Pinpoint the cell where the given text exists, returning its (x, y) midpoint coordinate. 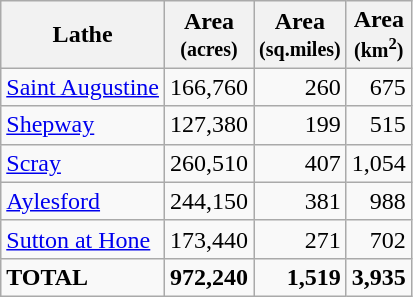
3,935 (378, 277)
1,519 (300, 277)
173,440 (208, 239)
TOTAL (83, 277)
Area (sq.miles) (300, 34)
Aylesford (83, 201)
381 (300, 201)
407 (300, 163)
515 (378, 125)
271 (300, 239)
675 (378, 87)
260 (300, 87)
260,510 (208, 163)
Area (acres) (208, 34)
1,054 (378, 163)
972,240 (208, 277)
Shepway (83, 125)
244,150 (208, 201)
127,380 (208, 125)
199 (300, 125)
Sutton at Hone (83, 239)
702 (378, 239)
Scray (83, 163)
Saint Augustine (83, 87)
988 (378, 201)
Lathe (83, 34)
Area (km2) (378, 34)
166,760 (208, 87)
